Locate the cell with the specified text and output its (X, Y) center coordinate. 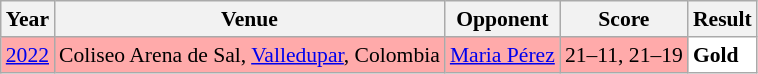
2022 (28, 55)
Gold (722, 55)
Coliseo Arena de Sal, Valledupar, Colombia (250, 55)
Opponent (502, 19)
Year (28, 19)
Score (624, 19)
Result (722, 19)
Maria Pérez (502, 55)
21–11, 21–19 (624, 55)
Venue (250, 19)
